Output the (x, y) coordinate of the center of the cell containing the given text.  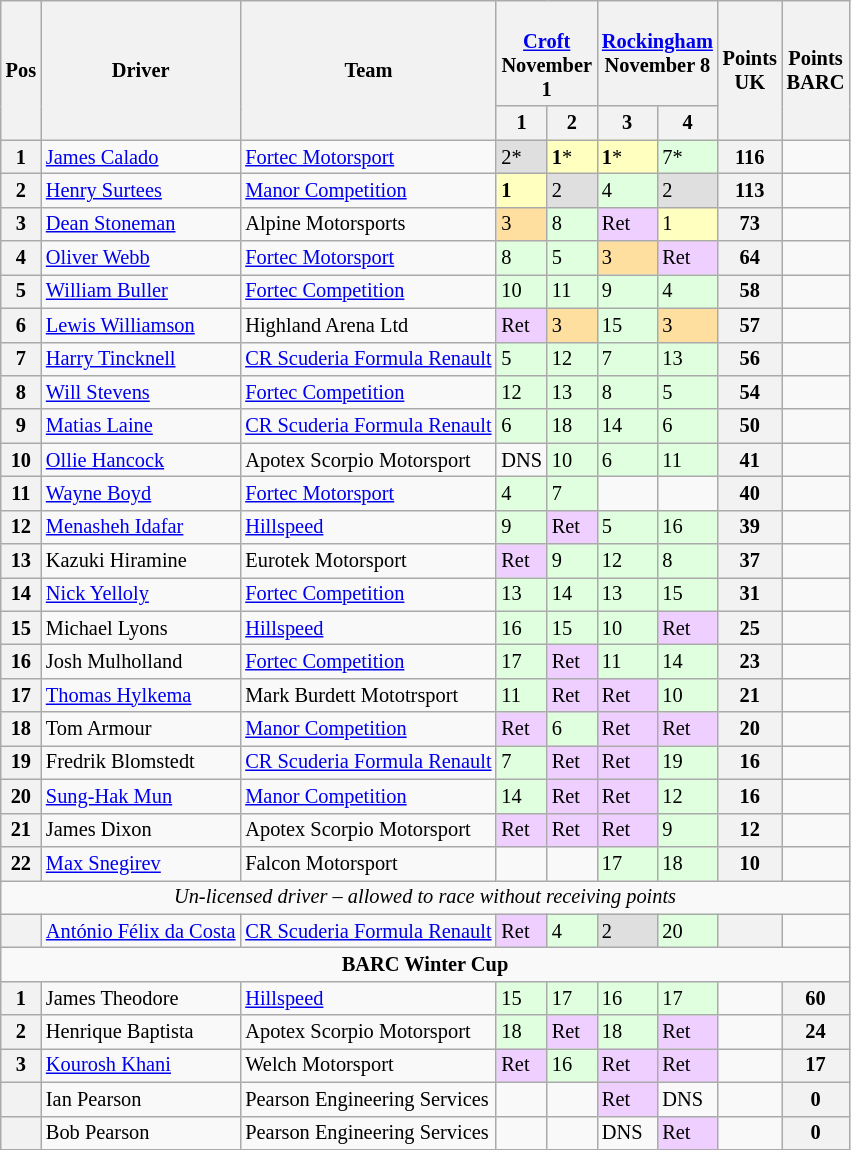
Henry Surtees (140, 190)
58 (750, 291)
39 (750, 527)
113 (750, 190)
Tom Armour (140, 729)
56 (750, 359)
Thomas Hylkema (140, 695)
BARC Winter Cup (425, 964)
James Dixon (140, 830)
Oliver Webb (140, 258)
73 (750, 224)
William Buller (140, 291)
Pos (21, 70)
24 (816, 1032)
Max Snegirev (140, 863)
Nick Yelloly (140, 594)
Falcon Motorsport (368, 863)
Ian Pearson (140, 1099)
Alpine Motorsports (368, 224)
23 (750, 661)
Mark Burdett Mototrsport (368, 695)
Eurotek Motorsport (368, 561)
64 (750, 258)
RockinghamNovember 8 (658, 53)
Menasheh Idafar (140, 527)
40 (750, 493)
Kazuki Hiramine (140, 561)
Team (368, 70)
Lewis Williamson (140, 325)
Fredrik Blomstedt (140, 762)
Bob Pearson (140, 1133)
Harry Tincknell (140, 359)
41 (750, 460)
Matias Laine (140, 426)
Highland Arena Ltd (368, 325)
22 (21, 863)
50 (750, 426)
7* (687, 157)
PointsBARC (816, 70)
Michael Lyons (140, 628)
James Theodore (140, 998)
Driver (140, 70)
116 (750, 157)
54 (750, 392)
PointsUK (750, 70)
2* (521, 157)
António Félix da Costa (140, 931)
James Calado (140, 157)
Wayne Boyd (140, 493)
Sung-Hak Mun (140, 796)
57 (750, 325)
Will Stevens (140, 392)
Henrique Baptista (140, 1032)
Josh Mulholland (140, 661)
25 (750, 628)
Welch Motorsport (368, 1065)
CroftNovember 1 (546, 53)
Dean Stoneman (140, 224)
31 (750, 594)
37 (750, 561)
Un-licensed driver – allowed to race without receiving points (425, 897)
Kourosh Khani (140, 1065)
60 (816, 998)
Ollie Hancock (140, 460)
